Output the [x, y] coordinate of the center of the cell containing the given text.  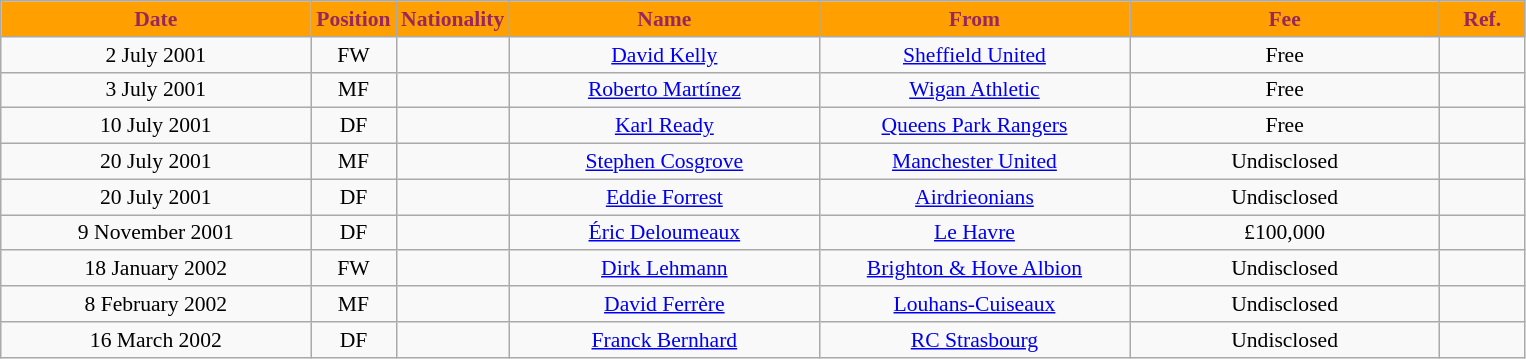
16 March 2002 [156, 340]
9 November 2001 [156, 233]
Éric Deloumeaux [664, 233]
Eddie Forrest [664, 197]
Queens Park Rangers [974, 126]
Franck Bernhard [664, 340]
8 February 2002 [156, 304]
Manchester United [974, 162]
Roberto Martínez [664, 90]
2 July 2001 [156, 55]
David Kelly [664, 55]
Wigan Athletic [974, 90]
Ref. [1482, 19]
3 July 2001 [156, 90]
Fee [1285, 19]
David Ferrère [664, 304]
Stephen Cosgrove [664, 162]
Karl Ready [664, 126]
Date [156, 19]
Nationality [452, 19]
Brighton & Hove Albion [974, 269]
Sheffield United [974, 55]
Airdrieonians [974, 197]
10 July 2001 [156, 126]
18 January 2002 [156, 269]
From [974, 19]
Position [354, 19]
Name [664, 19]
£100,000 [1285, 233]
Dirk Lehmann [664, 269]
Le Havre [974, 233]
Louhans-Cuiseaux [974, 304]
RC Strasbourg [974, 340]
